Capture the cell that displays the provided text and extract its [X, Y] central coordinate. 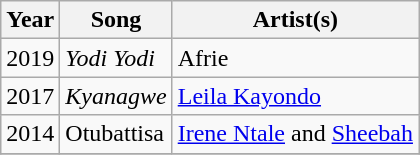
Otubattisa [116, 134]
Yodi Yodi [116, 58]
Artist(s) [295, 20]
Year [30, 20]
Leila Kayondo [295, 96]
2014 [30, 134]
Song [116, 20]
Irene Ntale and Sheebah [295, 134]
Kyanagwe [116, 96]
2017 [30, 96]
Afrie [295, 58]
2019 [30, 58]
